Detect which cell encompasses the target text, then output its (X, Y) center coordinate. 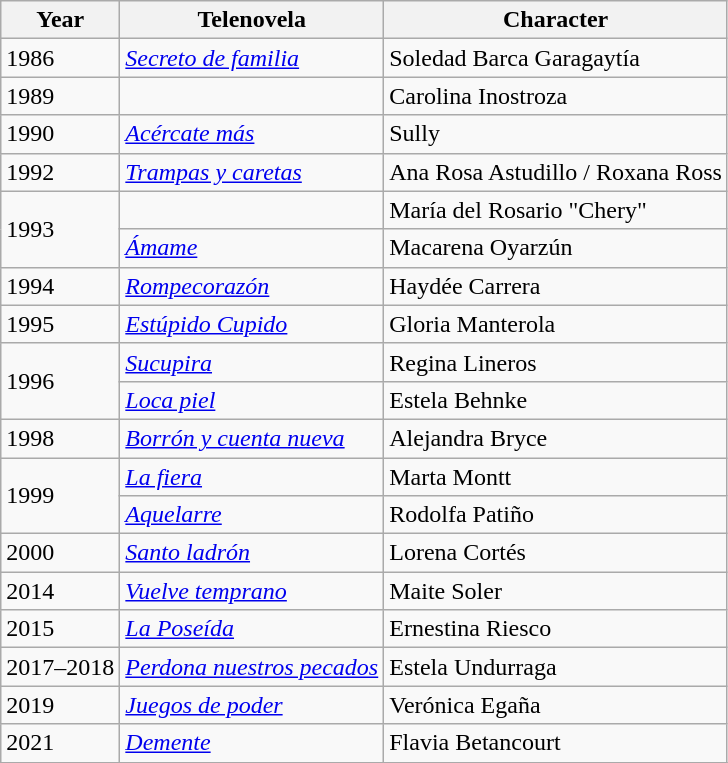
1992 (60, 172)
Lorena Cortés (556, 553)
Juegos de poder (252, 705)
Acércate más (252, 134)
Estela Behnke (556, 400)
1999 (60, 496)
2019 (60, 705)
1994 (60, 286)
La Poseída (252, 629)
1995 (60, 324)
Telenovela (252, 20)
Trampas y caretas (252, 172)
Soledad Barca Garagaytía (556, 58)
2000 (60, 553)
Aquelarre (252, 515)
1993 (60, 229)
1989 (60, 96)
Ana Rosa Astudillo / Roxana Ross (556, 172)
Haydée Carrera (556, 286)
Year (60, 20)
Perdona nuestros pecados (252, 667)
Marta Montt (556, 477)
Estela Undurraga (556, 667)
Borrón y cuenta nueva (252, 438)
Regina Lineros (556, 362)
Loca piel (252, 400)
2021 (60, 743)
Rompecorazón (252, 286)
Verónica Egaña (556, 705)
2015 (60, 629)
Demente (252, 743)
2014 (60, 591)
Vuelve temprano (252, 591)
1996 (60, 381)
Alejandra Bryce (556, 438)
Sucupira (252, 362)
Carolina Inostroza (556, 96)
Estúpido Cupido (252, 324)
La fiera (252, 477)
1986 (60, 58)
2017–2018 (60, 667)
1998 (60, 438)
María del Rosario "Chery" (556, 210)
1990 (60, 134)
Ámame (252, 248)
Ernestina Riesco (556, 629)
Santo ladrón (252, 553)
Maite Soler (556, 591)
Secreto de familia (252, 58)
Macarena Oyarzún (556, 248)
Gloria Manterola (556, 324)
Character (556, 20)
Flavia Betancourt (556, 743)
Sully (556, 134)
Rodolfa Patiño (556, 515)
